Return the [X, Y] coordinate for the center point of the cell that contains the specified text.  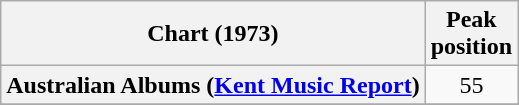
Chart (1973) [213, 34]
Peakposition [471, 34]
Australian Albums (Kent Music Report) [213, 85]
55 [471, 85]
